Find where the given text appears and provide that cell's center as (x, y) coordinate. 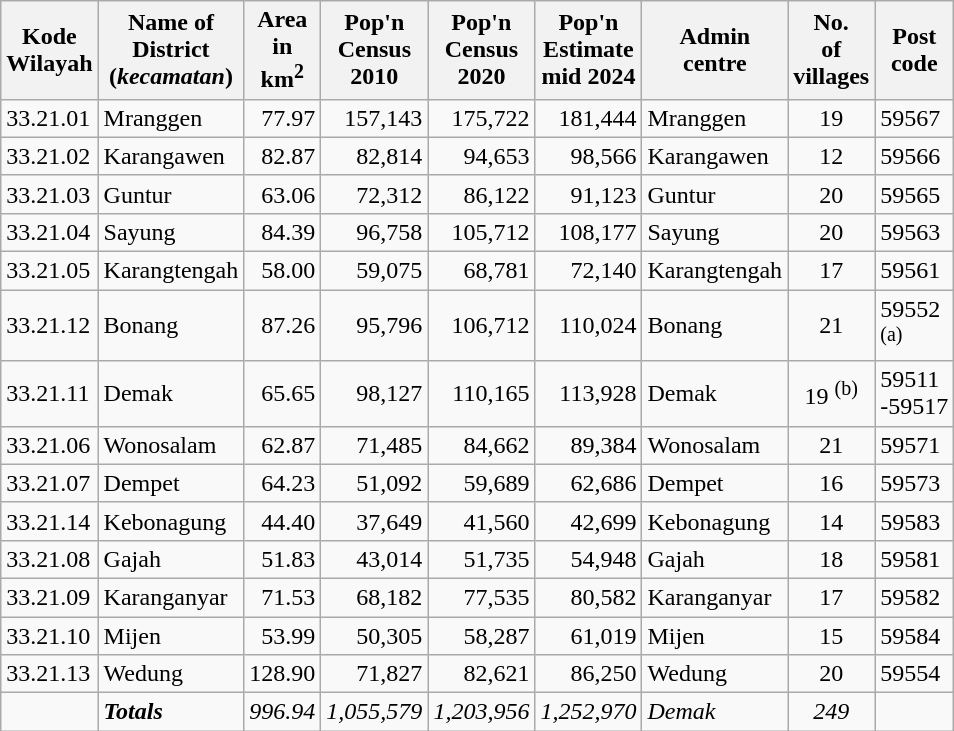
113,928 (588, 394)
33.21.06 (50, 445)
33.21.07 (50, 483)
33.21.03 (50, 194)
59552(a) (914, 326)
82,814 (374, 156)
128.90 (282, 674)
71,485 (374, 445)
1,203,956 (482, 712)
59571 (914, 445)
86,122 (482, 194)
1,055,579 (374, 712)
91,123 (588, 194)
33.21.12 (50, 326)
59584 (914, 636)
50,305 (374, 636)
33.21.01 (50, 118)
19 (b) (832, 394)
Admin centre (715, 50)
Postcode (914, 50)
Pop'nCensus2010 (374, 50)
43,014 (374, 559)
33.21.09 (50, 597)
77,535 (482, 597)
51.83 (282, 559)
82,621 (482, 674)
59583 (914, 521)
19 (832, 118)
Name ofDistrict(kecamatan) (171, 50)
33.21.04 (50, 232)
82.87 (282, 156)
157,143 (374, 118)
33.21.08 (50, 559)
51,735 (482, 559)
62.87 (282, 445)
87.26 (282, 326)
68,182 (374, 597)
59573 (914, 483)
59,075 (374, 271)
15 (832, 636)
59582 (914, 597)
64.23 (282, 483)
71.53 (282, 597)
Area inkm2 (282, 50)
54,948 (588, 559)
Kode Wilayah (50, 50)
59,689 (482, 483)
62,686 (588, 483)
59563 (914, 232)
41,560 (482, 521)
42,699 (588, 521)
108,177 (588, 232)
110,024 (588, 326)
33.21.10 (50, 636)
53.99 (282, 636)
996.94 (282, 712)
63.06 (282, 194)
59566 (914, 156)
98,127 (374, 394)
Pop'nCensus2020 (482, 50)
58.00 (282, 271)
59561 (914, 271)
84,662 (482, 445)
106,712 (482, 326)
59554 (914, 674)
80,582 (588, 597)
16 (832, 483)
59511-59517 (914, 394)
No.ofvillages (832, 50)
14 (832, 521)
89,384 (588, 445)
Pop'nEstimatemid 2024 (588, 50)
37,649 (374, 521)
59565 (914, 194)
84.39 (282, 232)
33.21.05 (50, 271)
Totals (171, 712)
33.21.14 (50, 521)
58,287 (482, 636)
86,250 (588, 674)
33.21.11 (50, 394)
95,796 (374, 326)
77.97 (282, 118)
59581 (914, 559)
51,092 (374, 483)
72,140 (588, 271)
94,653 (482, 156)
61,019 (588, 636)
110,165 (482, 394)
181,444 (588, 118)
175,722 (482, 118)
96,758 (374, 232)
44.40 (282, 521)
1,252,970 (588, 712)
249 (832, 712)
71,827 (374, 674)
65.65 (282, 394)
12 (832, 156)
33.21.13 (50, 674)
33.21.02 (50, 156)
18 (832, 559)
68,781 (482, 271)
98,566 (588, 156)
72,312 (374, 194)
105,712 (482, 232)
59567 (914, 118)
